Scan for the cell matching the given text and deliver its [X, Y] coordinate at center. 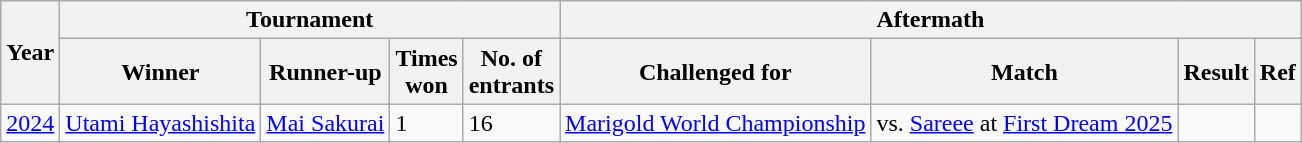
Ref [1278, 72]
16 [511, 123]
No. ofentrants [511, 72]
Challenged for [716, 72]
Match [1024, 72]
Timeswon [426, 72]
Winner [160, 72]
Aftermath [931, 20]
Utami Hayashishita [160, 123]
Runner-up [326, 72]
Year [30, 52]
Result [1216, 72]
Marigold World Championship [716, 123]
2024 [30, 123]
1 [426, 123]
vs. Sareee at First Dream 2025 [1024, 123]
Mai Sakurai [326, 123]
Tournament [310, 20]
